Provide the (X, Y) coordinate of the cell's center where the given text is located.  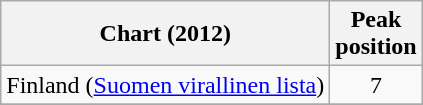
7 (376, 85)
Chart (2012) (166, 34)
Peakposition (376, 34)
Finland (Suomen virallinen lista) (166, 85)
